Scan for the cell matching the given text and deliver its [X, Y] coordinate at center. 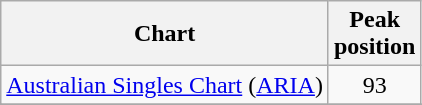
Australian Singles Chart (ARIA) [165, 85]
93 [374, 85]
Peakposition [374, 34]
Chart [165, 34]
